Extract the (X, Y) coordinate from the center of the cell holding the provided text.  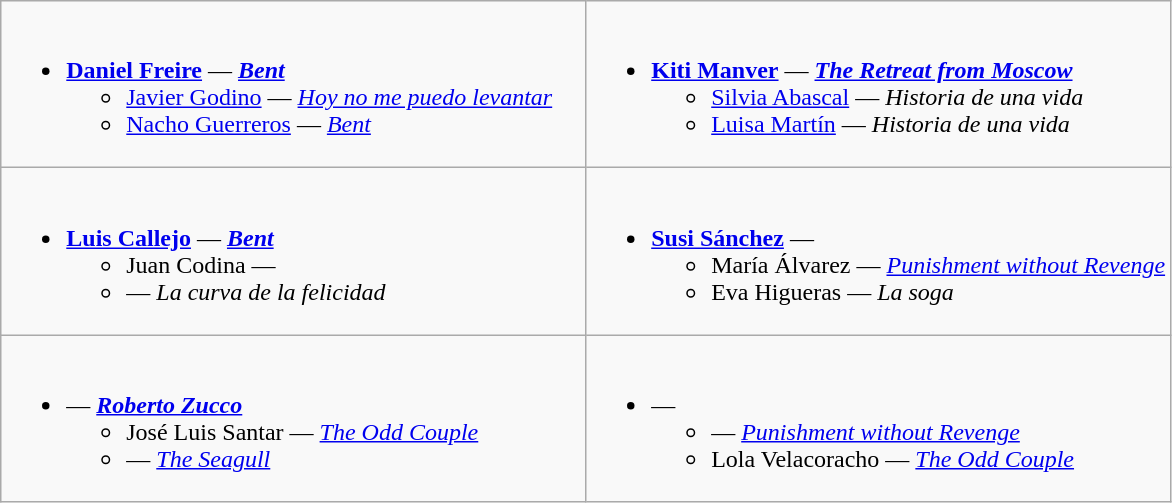
Kiti Manver — The Retreat from MoscowSilvia Abascal — Historia de una vidaLuisa Martín — Historia de una vida (878, 84)
Susi Sánchez — María Álvarez — Punishment without RevengeEva Higueras — La soga (878, 252)
Daniel Freire — BentJavier Godino — Hoy no me puedo levantarNacho Guerreros — Bent (294, 84)
— — Punishment without RevengeLola Velacoracho — The Odd Couple (878, 418)
— Roberto ZuccoJosé Luis Santar — The Odd Couple — The Seagull (294, 418)
Luis Callejo — BentJuan Codina — — La curva de la felicidad (294, 252)
